Capture the cell that displays the provided text and extract its [X, Y] central coordinate. 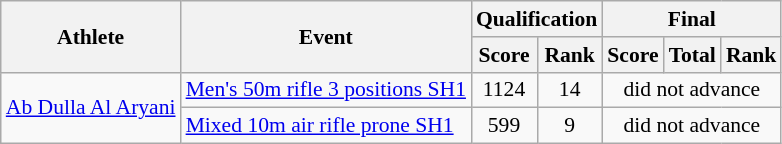
599 [504, 126]
Total [692, 55]
1124 [504, 90]
9 [570, 126]
14 [570, 90]
Event [326, 36]
Final [692, 19]
Ab Dulla Al Aryani [91, 108]
Athlete [91, 36]
Men's 50m rifle 3 positions SH1 [326, 90]
Qualification [536, 19]
Mixed 10m air rifle prone SH1 [326, 126]
